Return [X, Y] of the center of cell containing provided text 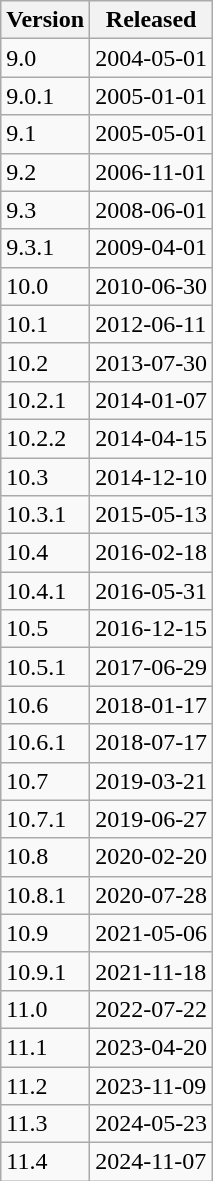
2004-05-01 [152, 58]
2020-02-20 [152, 857]
2021-11-18 [152, 971]
9.2 [46, 172]
10.6.1 [46, 743]
10.4 [46, 553]
10.2 [46, 362]
10.2.1 [46, 400]
11.1 [46, 1047]
2013-07-30 [152, 362]
9.3 [46, 210]
10.0 [46, 286]
10.7 [46, 781]
2024-11-07 [152, 1162]
11.0 [46, 1009]
10.8.1 [46, 895]
10.4.1 [46, 591]
Version [46, 20]
10.9.1 [46, 971]
10.5 [46, 629]
2010-06-30 [152, 286]
10.2.2 [46, 438]
9.0 [46, 58]
2017-06-29 [152, 667]
11.2 [46, 1085]
2021-05-06 [152, 933]
2016-12-15 [152, 629]
2018-07-17 [152, 743]
9.1 [46, 134]
2014-12-10 [152, 477]
2005-01-01 [152, 96]
2005-05-01 [152, 134]
2014-04-15 [152, 438]
2022-07-22 [152, 1009]
2020-07-28 [152, 895]
2019-03-21 [152, 781]
9.3.1 [46, 248]
11.4 [46, 1162]
10.5.1 [46, 667]
2012-06-11 [152, 324]
2024-05-23 [152, 1124]
10.7.1 [46, 819]
2008-06-01 [152, 210]
10.3 [46, 477]
2006-11-01 [152, 172]
10.6 [46, 705]
2019-06-27 [152, 819]
9.0.1 [46, 96]
10.3.1 [46, 515]
2023-11-09 [152, 1085]
10.8 [46, 857]
2015-05-13 [152, 515]
2014-01-07 [152, 400]
2023-04-20 [152, 1047]
2018-01-17 [152, 705]
10.9 [46, 933]
Released [152, 20]
2009-04-01 [152, 248]
2016-02-18 [152, 553]
2016-05-31 [152, 591]
10.1 [46, 324]
11.3 [46, 1124]
